Pinpoint the cell where the given text exists, returning its [X, Y] midpoint coordinate. 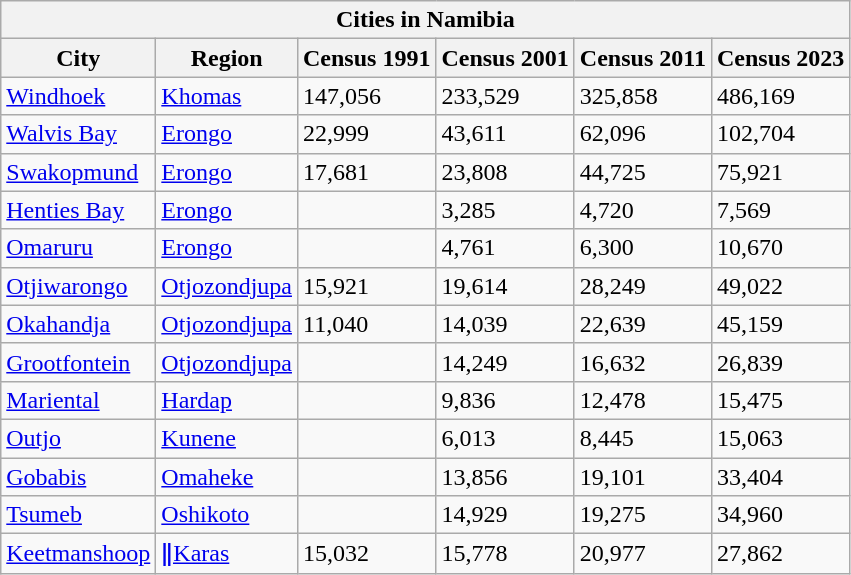
Outjo [78, 438]
33,404 [780, 477]
Hardap [227, 400]
27,862 [780, 554]
13,856 [505, 477]
Census 2023 [780, 58]
17,681 [366, 172]
Henties Bay [78, 210]
16,632 [642, 362]
Omaruru [78, 248]
15,475 [780, 400]
22,999 [366, 134]
Otjiwarongo [78, 286]
26,839 [780, 362]
Keetmanshoop [78, 554]
Windhoek [78, 96]
Tsumeb [78, 515]
Census 2011 [642, 58]
486,169 [780, 96]
102,704 [780, 134]
Census 1991 [366, 58]
3,285 [505, 210]
Okahandja [78, 324]
147,056 [366, 96]
City [78, 58]
Gobabis [78, 477]
12,478 [642, 400]
Grootfontein [78, 362]
22,639 [642, 324]
Cities in Namibia [426, 20]
28,249 [642, 286]
9,836 [505, 400]
7,569 [780, 210]
6,013 [505, 438]
23,808 [505, 172]
233,529 [505, 96]
14,929 [505, 515]
75,921 [780, 172]
15,032 [366, 554]
43,611 [505, 134]
Oshikoto [227, 515]
14,249 [505, 362]
10,670 [780, 248]
Omaheke [227, 477]
Kunene [227, 438]
6,300 [642, 248]
15,063 [780, 438]
Khomas [227, 96]
45,159 [780, 324]
15,921 [366, 286]
8,445 [642, 438]
49,022 [780, 286]
325,858 [642, 96]
62,096 [642, 134]
Walvis Bay [78, 134]
Census 2001 [505, 58]
Mariental [78, 400]
4,761 [505, 248]
4,720 [642, 210]
14,039 [505, 324]
15,778 [505, 554]
44,725 [642, 172]
11,040 [366, 324]
19,275 [642, 515]
34,960 [780, 515]
19,614 [505, 286]
Swakopmund [78, 172]
20,977 [642, 554]
Region [227, 58]
19,101 [642, 477]
ǁKaras [227, 554]
